Capture the cell that displays the provided text and extract its [x, y] central coordinate. 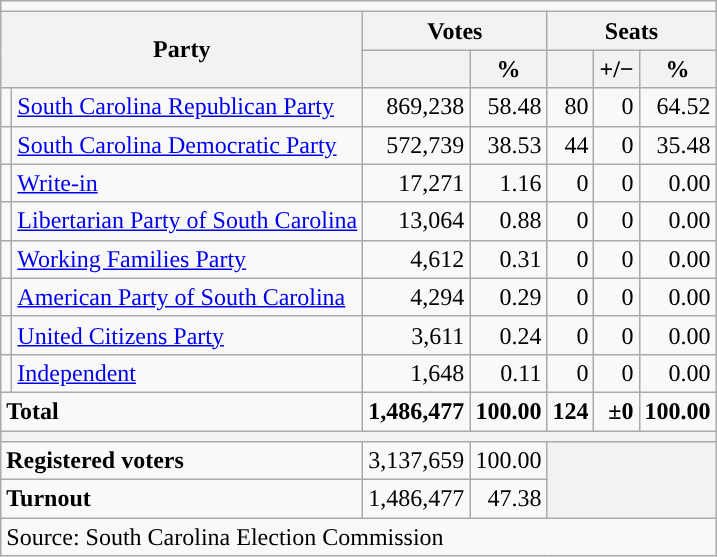
1.16 [508, 183]
0.88 [508, 221]
3,137,659 [416, 461]
Libertarian Party of South Carolina [188, 221]
0.11 [508, 373]
58.48 [508, 107]
Votes [455, 31]
Working Families Party [188, 259]
Total [182, 411]
44 [570, 145]
17,271 [416, 183]
+/− [616, 69]
Seats [632, 31]
Source: South Carolina Election Commission [358, 537]
4,294 [416, 297]
0.24 [508, 335]
American Party of South Carolina [188, 297]
572,739 [416, 145]
Party [182, 50]
Turnout [182, 499]
±0 [616, 411]
124 [570, 411]
47.38 [508, 499]
Write-in [188, 183]
South Carolina Republican Party [188, 107]
38.53 [508, 145]
13,064 [416, 221]
1,648 [416, 373]
Registered voters [182, 461]
United Citizens Party [188, 335]
0.31 [508, 259]
3,611 [416, 335]
4,612 [416, 259]
South Carolina Democratic Party [188, 145]
64.52 [678, 107]
869,238 [416, 107]
0.29 [508, 297]
Independent [188, 373]
80 [570, 107]
35.48 [678, 145]
